For the text-containing cell, return its midpoint in [X, Y] coordinate format. 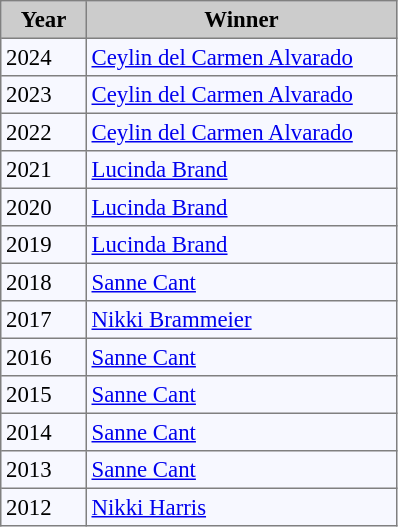
2021 [44, 170]
Nikki Brammeier [241, 320]
2019 [44, 245]
2018 [44, 282]
Winner [241, 20]
2023 [44, 95]
2024 [44, 57]
Year [44, 20]
2022 [44, 132]
2014 [44, 432]
Nikki Harris [241, 507]
2016 [44, 357]
2020 [44, 207]
2015 [44, 395]
2012 [44, 507]
2017 [44, 320]
2013 [44, 470]
